Identify which cell holds the provided text, then report its [X, Y] central coordinate. 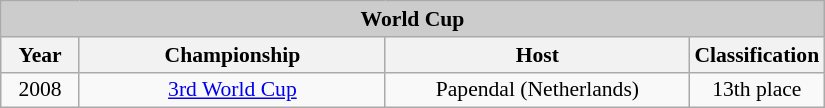
Classification [756, 55]
13th place [756, 90]
3rd World Cup [232, 90]
Championship [232, 55]
World Cup [413, 19]
Host [537, 55]
2008 [40, 90]
Papendal (Netherlands) [537, 90]
Year [40, 55]
